Output the [x, y] coordinate of the center of the cell containing the given text.  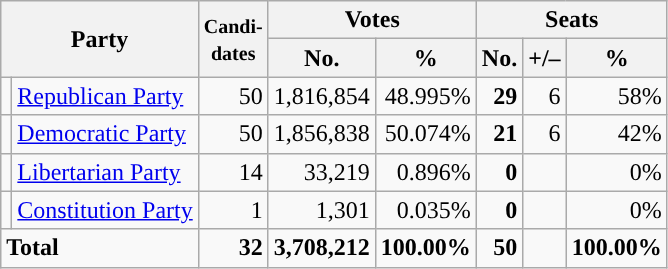
3,708,212 [322, 248]
Republican Party [105, 96]
Candi-dates [233, 39]
42% [616, 134]
33,219 [322, 172]
14 [233, 172]
21 [499, 134]
0.035% [426, 210]
Democratic Party [105, 134]
Party [100, 39]
48.995% [426, 96]
32 [233, 248]
1,856,838 [322, 134]
1,301 [322, 210]
50.074% [426, 134]
+/– [544, 58]
58% [616, 96]
29 [499, 96]
Libertarian Party [105, 172]
0.896% [426, 172]
Votes [372, 20]
Total [100, 248]
1,816,854 [322, 96]
Constitution Party [105, 210]
Seats [572, 20]
1 [233, 210]
